For the text-containing cell, return its midpoint in (X, Y) coordinate format. 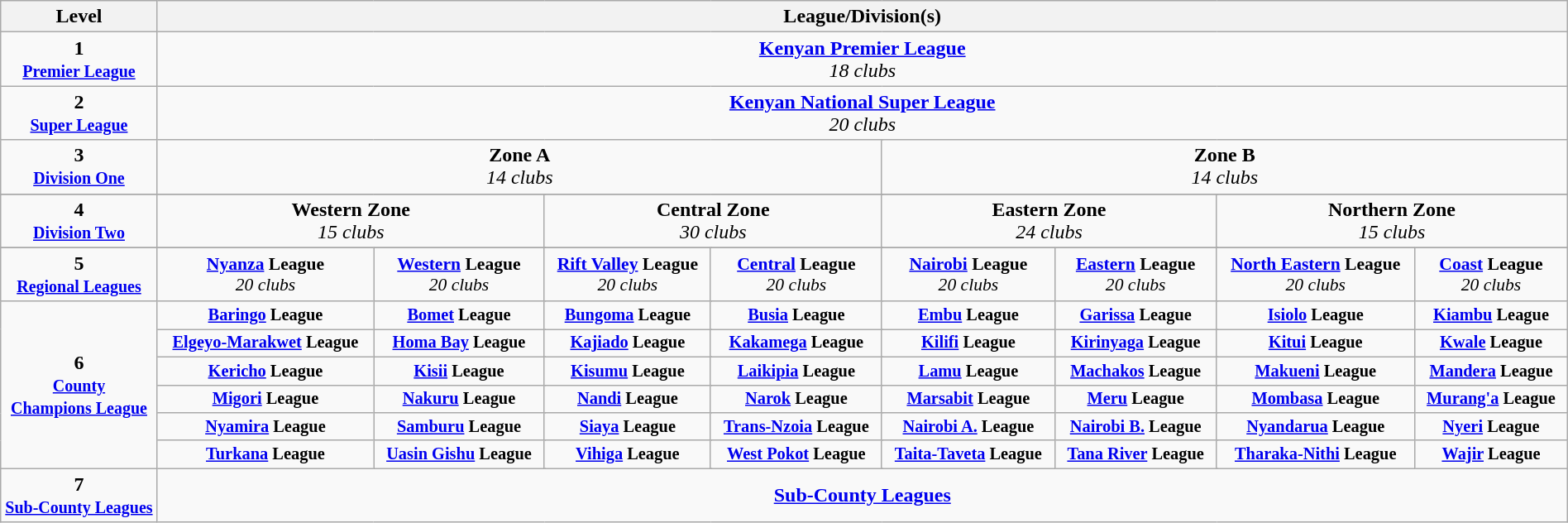
Bungoma League (627, 315)
Nairobi League20 clubs (968, 275)
Lamu League (968, 371)
Zone B14 clubs (1224, 167)
Tana River League (1136, 454)
Garissa League (1136, 315)
Embu League (968, 315)
Bomet League (460, 315)
Western League20 clubs (460, 275)
Western Zone15 clubs (351, 220)
Sub-County Leagues (862, 495)
Taita-Taveta League (968, 454)
6CountyChampions League (79, 385)
Marsabit League (968, 399)
Central League20 clubs (796, 275)
North Eastern League20 clubs (1316, 275)
Kajiado League (627, 343)
Narok League (796, 399)
Kitui League (1316, 343)
1Premier League (79, 60)
Baringo League (265, 315)
Samburu League (460, 427)
5Regional Leagues (79, 275)
Kericho League (265, 371)
3Division One (79, 167)
Rift Valley League20 clubs (627, 275)
Kilifi League (968, 343)
Wajir League (1492, 454)
Siaya League (627, 427)
Nyandarua League (1316, 427)
Nakuru League (460, 399)
Kenyan National Super League20 clubs (862, 113)
Kisii League (460, 371)
Nyeri League (1492, 427)
Northern Zone15 clubs (1392, 220)
Isiolo League (1316, 315)
Nyamira League (265, 427)
Central Zone30 clubs (713, 220)
Murang'a League (1492, 399)
Kisumu League (627, 371)
Nyanza League20 clubs (265, 275)
West Pokot League (796, 454)
Busia League (796, 315)
Kirinyaga League (1136, 343)
Tharaka-Nithi League (1316, 454)
Zone A14 clubs (519, 167)
Nandi League (627, 399)
Trans-Nzoia League (796, 427)
Eastern Zone24 clubs (1049, 220)
Kwale League (1492, 343)
Mandera League (1492, 371)
Nairobi B. League (1136, 427)
Kenyan Premier League18 clubs (862, 60)
7Sub-County Leagues (79, 495)
Uasin Gishu League (460, 454)
Vihiga League (627, 454)
Coast League20 clubs (1492, 275)
League/Division(s) (862, 17)
Level (79, 17)
Mombasa League (1316, 399)
Nairobi A. League (968, 427)
Eastern League20 clubs (1136, 275)
Kakamega League (796, 343)
4Division Two (79, 220)
Migori League (265, 399)
Makueni League (1316, 371)
Homa Bay League (460, 343)
2Super League (79, 113)
Turkana League (265, 454)
Laikipia League (796, 371)
Elgeyo-Marakwet League (265, 343)
Machakos League (1136, 371)
Meru League (1136, 399)
Kiambu League (1492, 315)
